Output the (X, Y) coordinate of the center of the cell containing the given text.  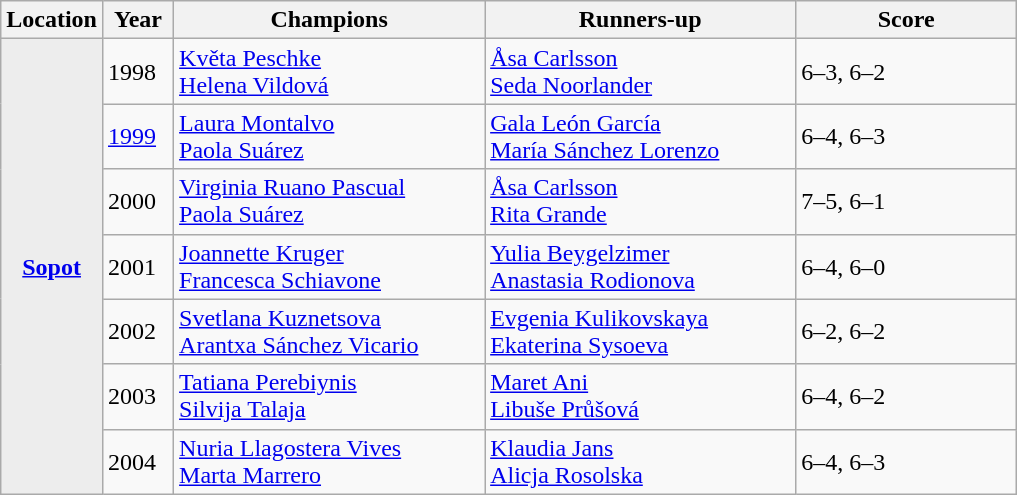
2000 (138, 202)
Klaudia Jans Alicja Rosolska (640, 462)
Tatiana Perebiynis Silvija Talaja (330, 396)
Year (138, 20)
Score (906, 20)
Sopot (52, 266)
7–5, 6–1 (906, 202)
Evgenia Kulikovskaya Ekaterina Sysoeva (640, 332)
Location (52, 20)
6–3, 6–2 (906, 72)
1999 (138, 136)
Maret Ani Libuše Průšová (640, 396)
2002 (138, 332)
Åsa Carlsson Rita Grande (640, 202)
Květa Peschke Helena Vildová (330, 72)
Joannette Kruger Francesca Schiavone (330, 266)
Yulia Beygelzimer Anastasia Rodionova (640, 266)
6–4, 6–0 (906, 266)
Champions (330, 20)
Svetlana Kuznetsova Arantxa Sánchez Vicario (330, 332)
1998 (138, 72)
Laura Montalvo Paola Suárez (330, 136)
Runners-up (640, 20)
6–2, 6–2 (906, 332)
Gala León García María Sánchez Lorenzo (640, 136)
Virginia Ruano Pascual Paola Suárez (330, 202)
Åsa Carlsson Seda Noorlander (640, 72)
2004 (138, 462)
Nuria Llagostera Vives Marta Marrero (330, 462)
2003 (138, 396)
6–4, 6–2 (906, 396)
2001 (138, 266)
